Locate the cell with the specified text and output its (x, y) center coordinate. 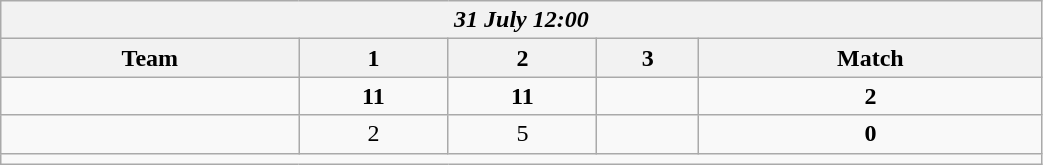
1 (374, 58)
5 (522, 134)
3 (648, 58)
31 July 12:00 (522, 20)
Team (150, 58)
Match (870, 58)
0 (870, 134)
